Scan for the cell matching the given text and deliver its [x, y] coordinate at center. 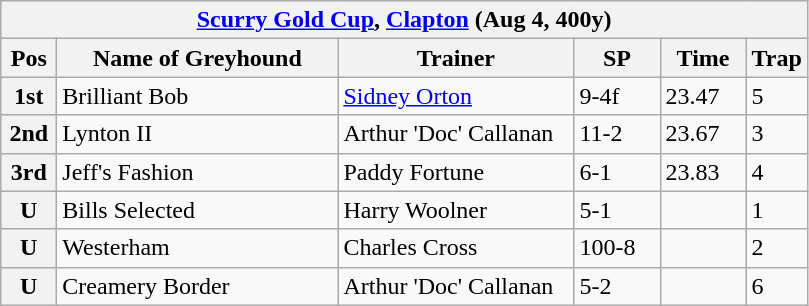
23.47 [703, 96]
Trainer [456, 58]
Charles Cross [456, 248]
11-2 [617, 134]
23.83 [703, 172]
100-8 [617, 248]
Brilliant Bob [198, 96]
Westerham [198, 248]
Time [703, 58]
9-4f [617, 96]
Name of Greyhound [198, 58]
Harry Woolner [456, 210]
2nd [29, 134]
Creamery Border [198, 286]
3rd [29, 172]
SP [617, 58]
Jeff's Fashion [198, 172]
Lynton II [198, 134]
Pos [29, 58]
Paddy Fortune [456, 172]
2 [776, 248]
6-1 [617, 172]
5 [776, 96]
23.67 [703, 134]
5-1 [617, 210]
Bills Selected [198, 210]
Sidney Orton [456, 96]
Trap [776, 58]
1 [776, 210]
1st [29, 96]
4 [776, 172]
3 [776, 134]
6 [776, 286]
5-2 [617, 286]
Scurry Gold Cup, Clapton (Aug 4, 400y) [404, 20]
